For the text-containing cell, return its midpoint in [X, Y] coordinate format. 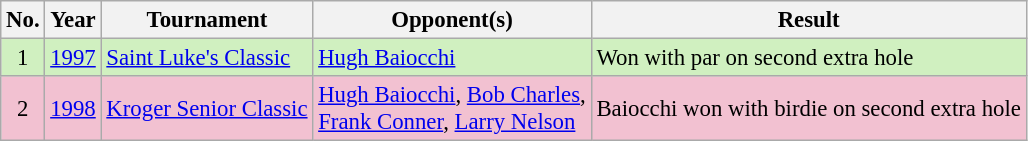
Tournament [207, 20]
Result [808, 20]
Opponent(s) [452, 20]
Kroger Senior Classic [207, 108]
Baiocchi won with birdie on second extra hole [808, 108]
Saint Luke's Classic [207, 58]
Hugh Baiocchi, Bob Charles, Frank Conner, Larry Nelson [452, 108]
Won with par on second extra hole [808, 58]
No. [23, 20]
1998 [73, 108]
2 [23, 108]
Year [73, 20]
Hugh Baiocchi [452, 58]
1997 [73, 58]
1 [23, 58]
